Find where the given text appears and provide that cell's center as [X, Y] coordinate. 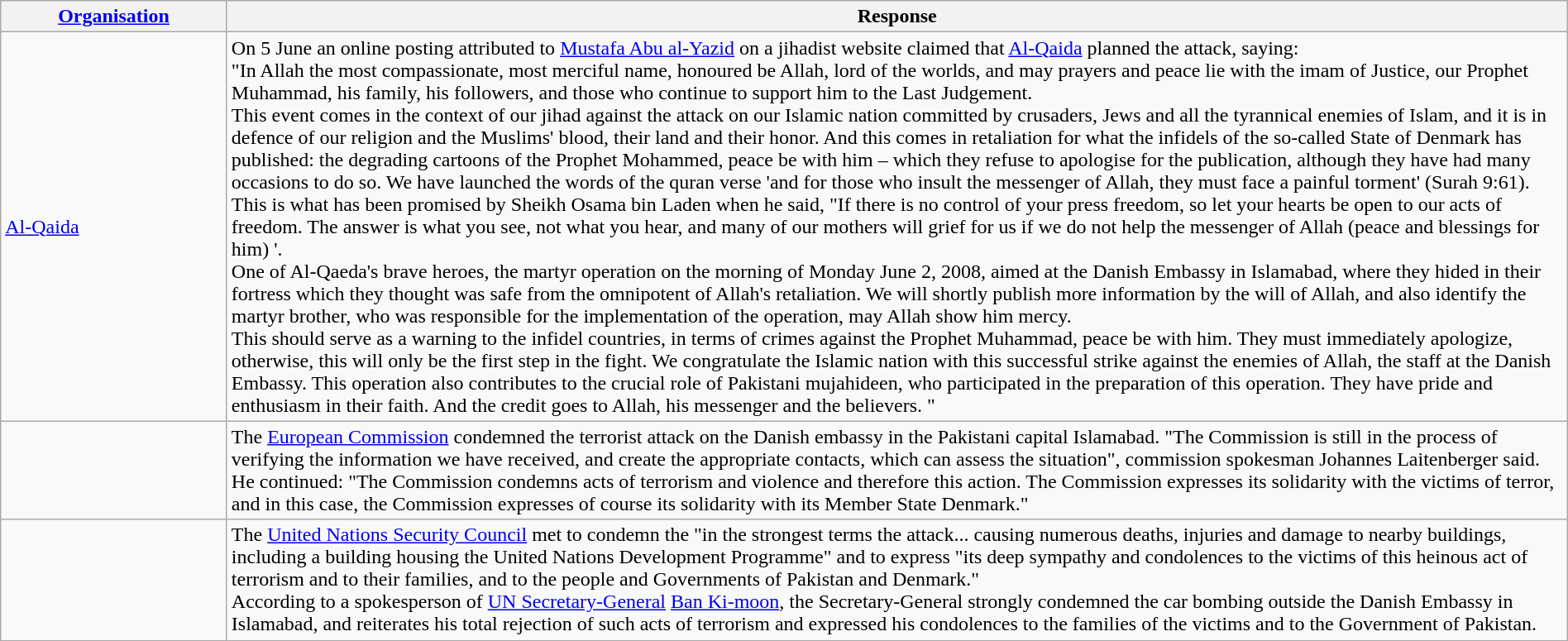
Response [896, 17]
Organisation [114, 17]
Al-Qaida [114, 227]
